Pinpoint the cell where the given text exists, returning its (X, Y) midpoint coordinate. 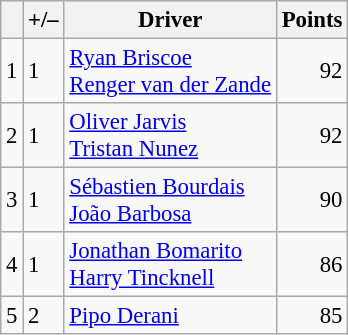
5 (12, 316)
3 (12, 200)
Driver (170, 20)
90 (312, 200)
Jonathan Bomarito Harry Tincknell (170, 264)
4 (12, 264)
+/– (44, 20)
Sébastien Bourdais João Barbosa (170, 200)
Ryan Briscoe Renger van der Zande (170, 72)
Points (312, 20)
86 (312, 264)
85 (312, 316)
Pipo Derani (170, 316)
Oliver Jarvis Tristan Nunez (170, 136)
